Search for the cell housing the specified text and yield its [X, Y] center coordinate. 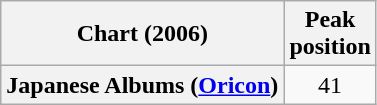
Japanese Albums (Oricon) [142, 85]
Chart (2006) [142, 34]
41 [330, 85]
Peakposition [330, 34]
